Scan for the cell matching the given text and deliver its (X, Y) coordinate at center. 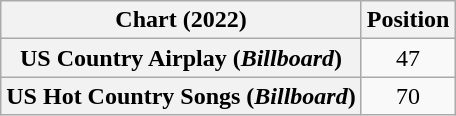
US Country Airplay (Billboard) (181, 58)
70 (408, 96)
47 (408, 58)
Position (408, 20)
US Hot Country Songs (Billboard) (181, 96)
Chart (2022) (181, 20)
